Pinpoint the cell where the given text exists, returning its [X, Y] midpoint coordinate. 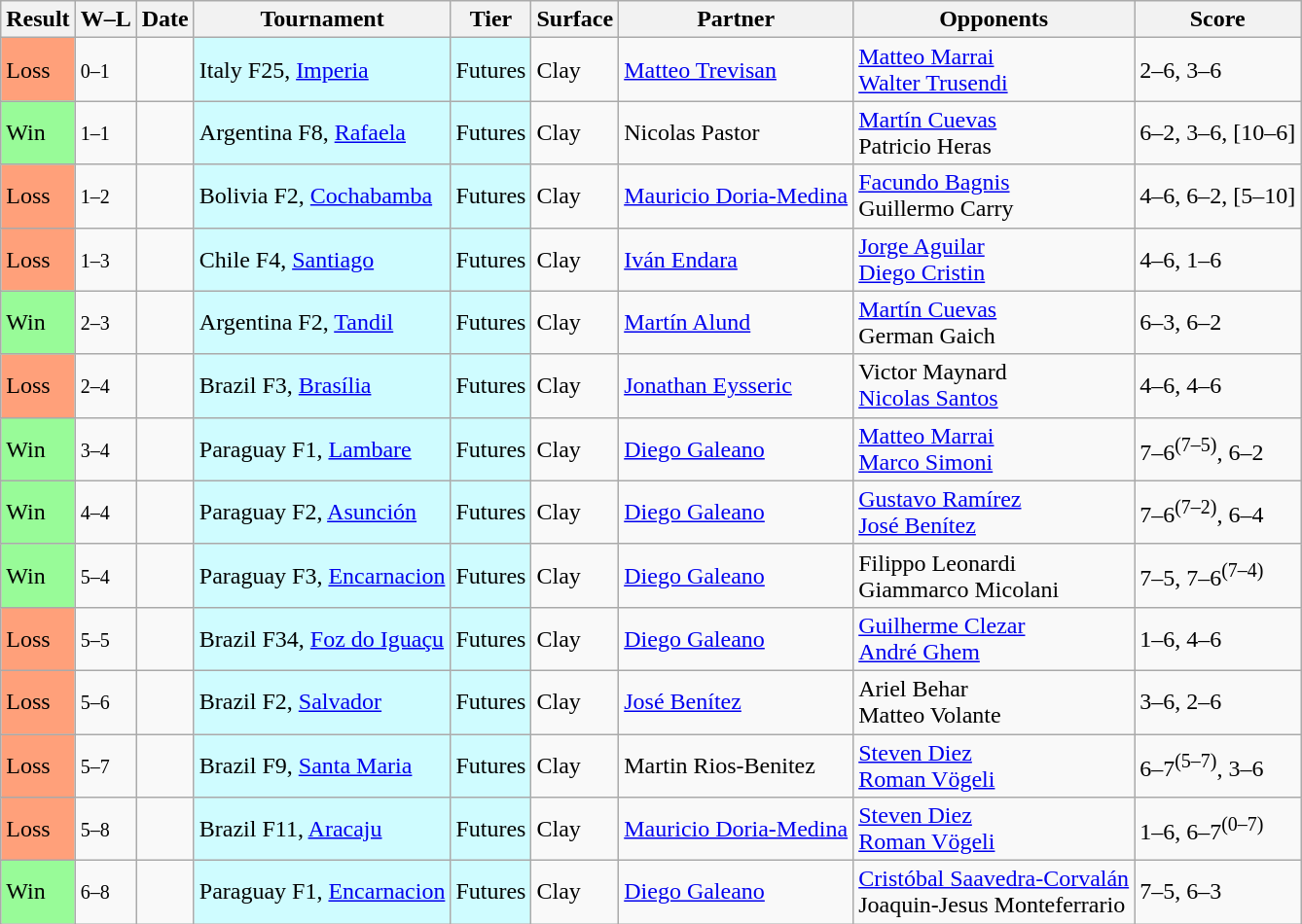
Tier [490, 19]
Score [1218, 19]
4–4 [105, 512]
7–6(7–5), 6–2 [1218, 449]
Date [165, 19]
Brazil F2, Salvador [322, 702]
Jorge Aguilar Diego Cristin [995, 259]
Nicolas Pastor [736, 132]
1–6, 6–7(0–7) [1218, 829]
Iván Endara [736, 259]
Guilherme Clezar André Ghem [995, 638]
Matteo Trevisan [736, 70]
Chile F4, Santiago [322, 259]
3–4 [105, 449]
Bolivia F2, Cochabamba [322, 196]
4–6, 1–6 [1218, 259]
6–7(5–7), 3–6 [1218, 764]
Partner [736, 19]
José Benítez [736, 702]
Brazil F9, Santa Maria [322, 764]
Brazil F3, Brasília [322, 385]
1–3 [105, 259]
7–6(7–2), 6–4 [1218, 512]
5–6 [105, 702]
Paraguay F3, Encarnacion [322, 576]
Gustavo Ramírez José Benítez [995, 512]
Martín Cuevas German Gaich [995, 323]
Tournament [322, 19]
Facundo Bagnis Guillermo Carry [995, 196]
2–4 [105, 385]
Filippo Leonardi Giammarco Micolani [995, 576]
Cristóbal Saavedra-Corvalán Joaquin-Jesus Monteferrario [995, 893]
Argentina F8, Rafaela [322, 132]
0–1 [105, 70]
5–4 [105, 576]
W–L [105, 19]
Martín Alund [736, 323]
Jonathan Eysseric [736, 385]
4–6, 6–2, [5–10] [1218, 196]
1–6, 4–6 [1218, 638]
Result [38, 19]
Opponents [995, 19]
2–3 [105, 323]
7–5, 6–3 [1218, 893]
Brazil F11, Aracaju [322, 829]
6–8 [105, 893]
Martín Cuevas Patricio Heras [995, 132]
6–2, 3–6, [10–6] [1218, 132]
Surface [575, 19]
2–6, 3–6 [1218, 70]
4–6, 4–6 [1218, 385]
Matteo Marrai Walter Trusendi [995, 70]
Brazil F34, Foz do Iguaçu [322, 638]
Paraguay F1, Lambare [322, 449]
1–1 [105, 132]
5–8 [105, 829]
Argentina F2, Tandil [322, 323]
Italy F25, Imperia [322, 70]
Paraguay F2, Asunción [322, 512]
Victor Maynard Nicolas Santos [995, 385]
6–3, 6–2 [1218, 323]
1–2 [105, 196]
3–6, 2–6 [1218, 702]
Paraguay F1, Encarnacion [322, 893]
Matteo Marrai Marco Simoni [995, 449]
7–5, 7–6(7–4) [1218, 576]
5–5 [105, 638]
5–7 [105, 764]
Martin Rios-Benitez [736, 764]
Ariel Behar Matteo Volante [995, 702]
